Locate the cell with the specified text and output its [X, Y] center coordinate. 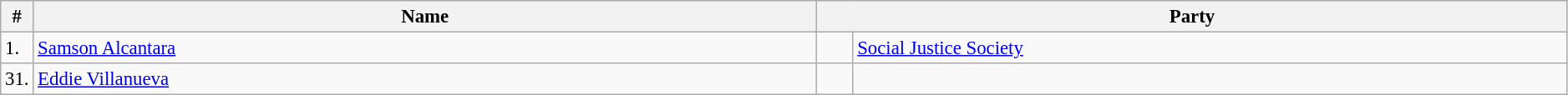
Eddie Villanueva [425, 79]
Social Justice Society [1210, 48]
31. [17, 79]
1. [17, 48]
Samson Alcantara [425, 48]
Party [1193, 17]
Name [425, 17]
# [17, 17]
